Determine the (x, y) coordinate at the center of the cell enclosing the given text.  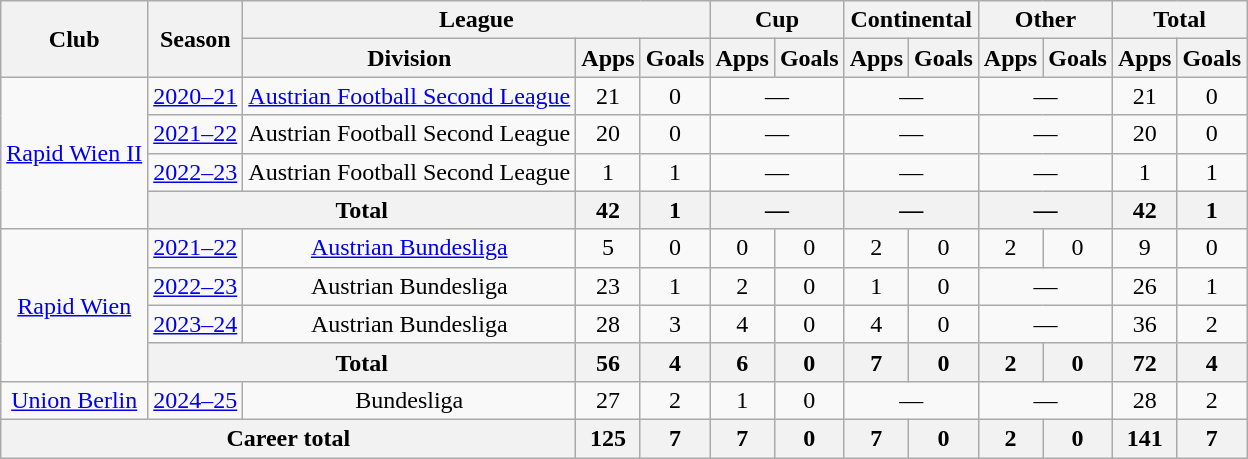
125 (608, 438)
2024–25 (196, 400)
Bundesliga (410, 400)
Other (1045, 20)
2020–21 (196, 96)
Rapid Wien II (74, 153)
League (476, 20)
Season (196, 39)
Cup (777, 20)
141 (1144, 438)
2023–24 (196, 324)
56 (608, 362)
5 (608, 248)
36 (1144, 324)
Club (74, 39)
Career total (288, 438)
26 (1144, 286)
6 (742, 362)
Union Berlin (74, 400)
Rapid Wien (74, 305)
Division (410, 58)
Continental (911, 20)
23 (608, 286)
3 (675, 324)
72 (1144, 362)
9 (1144, 248)
27 (608, 400)
